Pinpoint the cell where the given text exists, returning its [x, y] midpoint coordinate. 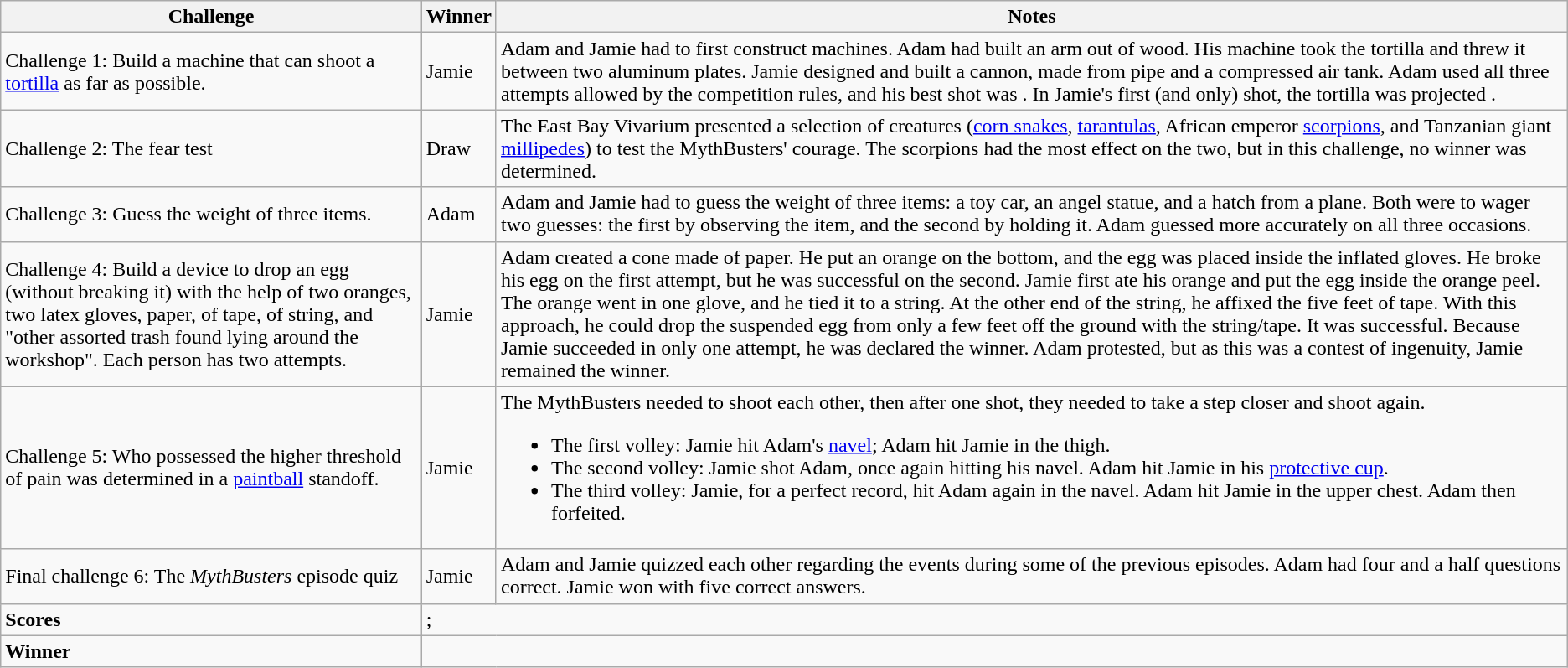
Notes [1032, 17]
Challenge 5: Who possessed the higher threshold of pain was determined in a paintball standoff. [211, 468]
Challenge 3: Guess the weight of three items. [211, 215]
Scores [211, 619]
Challenge [211, 17]
Challenge 1: Build a machine that can shoot a tortilla as far as possible. [211, 71]
Draw [459, 148]
Challenge 2: The fear test [211, 148]
Final challenge 6: The MythBusters episode quiz [211, 577]
; [994, 619]
Adam [459, 215]
